Identify which cell holds the provided text, then report its (x, y) central coordinate. 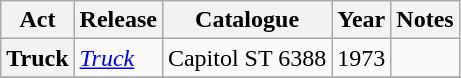
1973 (362, 58)
Catalogue (246, 20)
Act (38, 20)
Notes (425, 20)
Capitol ST 6388 (246, 58)
Release (118, 20)
Year (362, 20)
